Output the [x, y] coordinate of the center of the cell containing the given text.  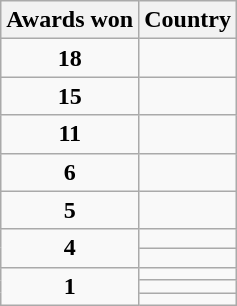
11 [70, 134]
Country [188, 20]
15 [70, 96]
18 [70, 58]
1 [70, 286]
5 [70, 210]
4 [70, 248]
6 [70, 172]
Awards won [70, 20]
